Locate the cell with the specified text and output its [x, y] center coordinate. 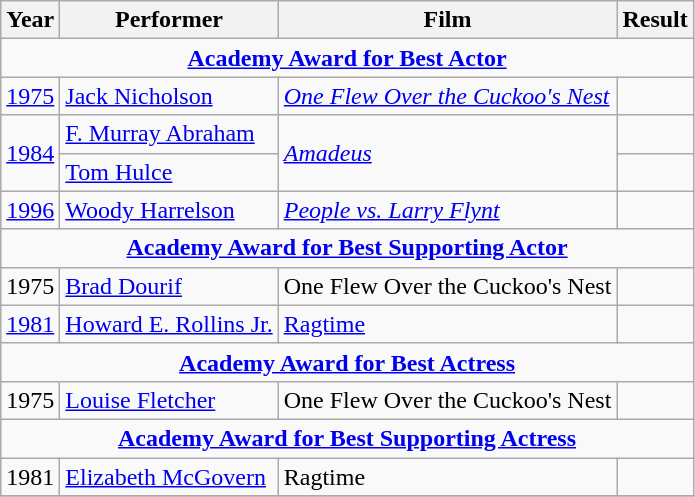
Elizabeth McGovern [169, 477]
1984 [30, 153]
Amadeus [448, 153]
1996 [30, 210]
Howard E. Rollins Jr. [169, 324]
Jack Nicholson [169, 96]
Woody Harrelson [169, 210]
F. Murray Abraham [169, 134]
Performer [169, 20]
Academy Award for Best Actor [348, 58]
People vs. Larry Flynt [448, 210]
Louise Fletcher [169, 400]
Brad Dourif [169, 286]
Academy Award for Best Supporting Actor [348, 248]
Result [655, 20]
Film [448, 20]
Academy Award for Best Actress [348, 362]
Year [30, 20]
Academy Award for Best Supporting Actress [348, 438]
Tom Hulce [169, 172]
